Determine the (x, y) coordinate at the center of the cell enclosing the given text.  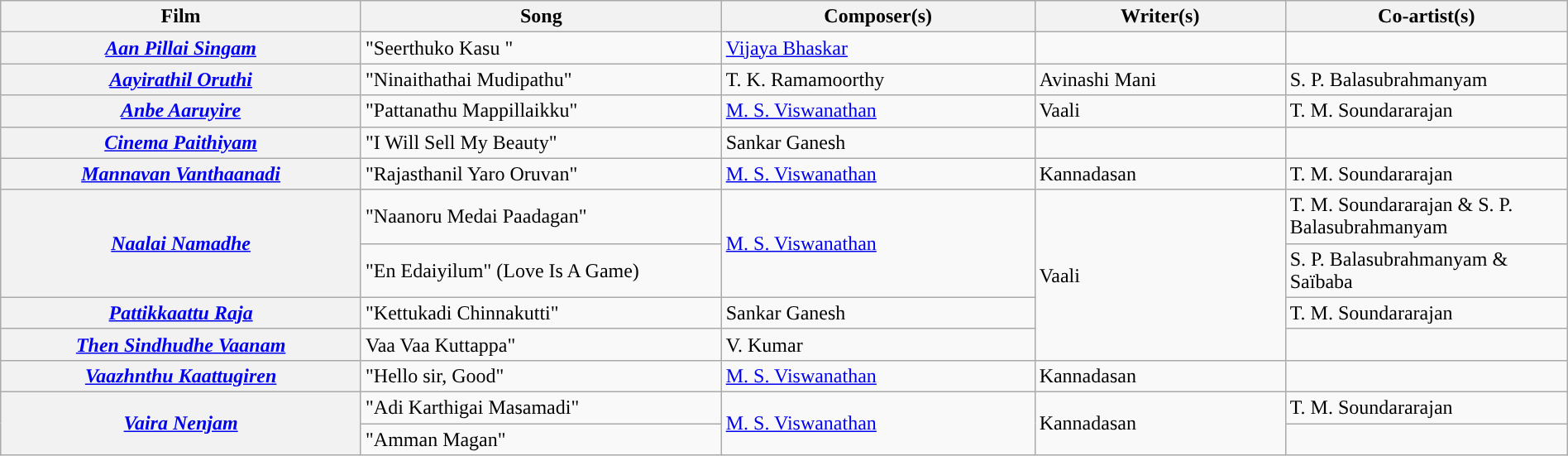
Vaa Vaa Kuttappa" (541, 344)
T. M. Soundararajan & S. P. Balasubrahmanyam (1426, 217)
S. P. Balasubrahmanyam (1426, 79)
"Adi Karthigai Masamadi" (541, 407)
Writer(s) (1159, 17)
"Seerthuko Kasu " (541, 48)
"Pattanathu Mappillaikku" (541, 111)
"Hello sir, Good" (541, 376)
Film (181, 17)
Composer(s) (878, 17)
"Ninaithathai Mudipathu" (541, 79)
"En Edaiyilum" (Love Is A Game) (541, 270)
V. Kumar (878, 344)
T. K. Ramamoorthy (878, 79)
Co-artist(s) (1426, 17)
Pattikkaattu Raja (181, 313)
"Naanoru Medai Paadagan" (541, 217)
S. P. Balasubrahmanyam & Saïbaba (1426, 270)
"I Will Sell My Beauty" (541, 142)
Cinema Paithiyam (181, 142)
Aayirathil Oruthi (181, 79)
Vaazhnthu Kaattugiren (181, 376)
Then Sindhudhe Vaanam (181, 344)
Anbe Aaruyire (181, 111)
Vaira Nenjam (181, 423)
Aan Pillai Singam (181, 48)
"Rajasthanil Yaro Oruvan" (541, 174)
Mannavan Vanthaanadi (181, 174)
Avinashi Mani (1159, 79)
"Kettukadi Chinnakutti" (541, 313)
Song (541, 17)
Naalai Namadhe (181, 243)
Vijaya Bhaskar (878, 48)
"Amman Magan" (541, 439)
